Capture the cell that displays the provided text and extract its (x, y) central coordinate. 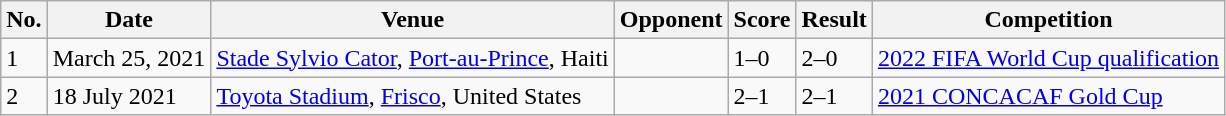
Stade Sylvio Cator, Port-au-Prince, Haiti (412, 58)
Date (129, 20)
1 (24, 58)
2 (24, 96)
Score (762, 20)
March 25, 2021 (129, 58)
2022 FIFA World Cup qualification (1048, 58)
Toyota Stadium, Frisco, United States (412, 96)
No. (24, 20)
2–0 (834, 58)
2021 CONCACAF Gold Cup (1048, 96)
Venue (412, 20)
Result (834, 20)
18 July 2021 (129, 96)
Opponent (671, 20)
Competition (1048, 20)
1–0 (762, 58)
